Find where the given text appears and provide that cell's center as [x, y] coordinate. 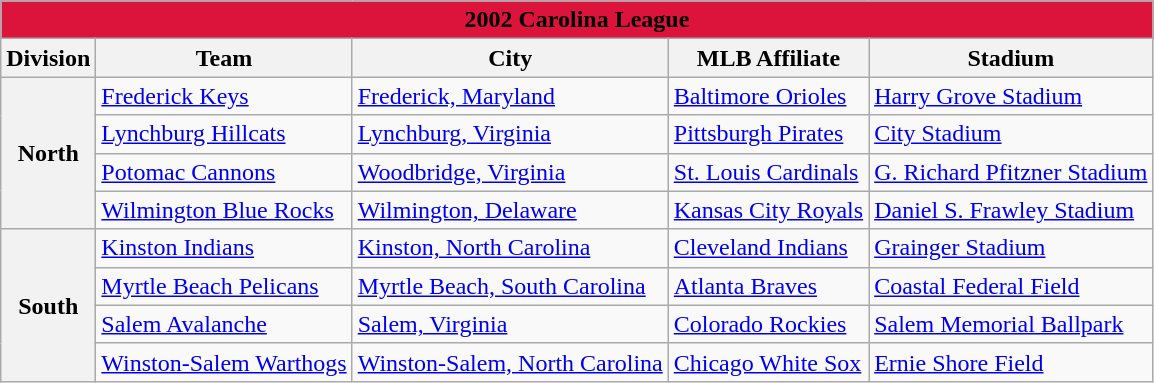
Salem Avalanche [224, 324]
North [48, 153]
Wilmington Blue Rocks [224, 210]
Colorado Rockies [768, 324]
Lynchburg, Virginia [510, 134]
Grainger Stadium [1011, 248]
Kinston, North Carolina [510, 248]
City Stadium [1011, 134]
Pittsburgh Pirates [768, 134]
Salem, Virginia [510, 324]
MLB Affiliate [768, 58]
2002 Carolina League [577, 20]
Potomac Cannons [224, 172]
G. Richard Pfitzner Stadium [1011, 172]
Kinston Indians [224, 248]
Salem Memorial Ballpark [1011, 324]
Team [224, 58]
Winston-Salem, North Carolina [510, 362]
City [510, 58]
Myrtle Beach, South Carolina [510, 286]
Kansas City Royals [768, 210]
South [48, 305]
Winston-Salem Warthogs [224, 362]
Chicago White Sox [768, 362]
Ernie Shore Field [1011, 362]
Stadium [1011, 58]
Frederick, Maryland [510, 96]
Myrtle Beach Pelicans [224, 286]
Baltimore Orioles [768, 96]
Wilmington, Delaware [510, 210]
Woodbridge, Virginia [510, 172]
Division [48, 58]
St. Louis Cardinals [768, 172]
Daniel S. Frawley Stadium [1011, 210]
Atlanta Braves [768, 286]
Lynchburg Hillcats [224, 134]
Harry Grove Stadium [1011, 96]
Coastal Federal Field [1011, 286]
Cleveland Indians [768, 248]
Frederick Keys [224, 96]
